Return the (X, Y) coordinate for the center point of the cell that contains the specified text.  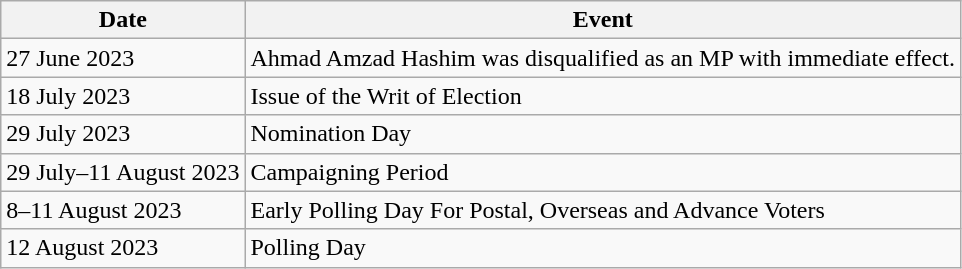
Polling Day (603, 248)
29 July 2023 (123, 134)
18 July 2023 (123, 96)
Issue of the Writ of Election (603, 96)
Event (603, 20)
29 July–11 August 2023 (123, 172)
27 June 2023 (123, 58)
Date (123, 20)
Nomination Day (603, 134)
Early Polling Day For Postal, Overseas and Advance Voters (603, 210)
Ahmad Amzad Hashim was disqualified as an MP with immediate effect. (603, 58)
12 August 2023 (123, 248)
8–11 August 2023 (123, 210)
Campaigning Period (603, 172)
